Determine the [x, y] coordinate at the center of the cell enclosing the given text.  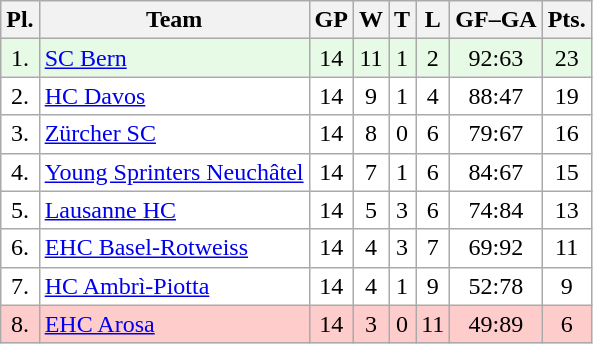
84:67 [496, 172]
Pl. [20, 20]
Zürcher SC [174, 134]
4. [20, 172]
T [402, 20]
HC Ambrì-Piotta [174, 286]
92:63 [496, 58]
74:84 [496, 210]
3. [20, 134]
8 [370, 134]
Pts. [566, 20]
HC Davos [174, 96]
88:47 [496, 96]
52:78 [496, 286]
15 [566, 172]
5 [370, 210]
EHC Basel-Rotweiss [174, 248]
5. [20, 210]
EHC Arosa [174, 324]
49:89 [496, 324]
W [370, 20]
2 [433, 58]
8. [20, 324]
GF–GA [496, 20]
Young Sprinters Neuchâtel [174, 172]
GP [331, 20]
L [433, 20]
23 [566, 58]
16 [566, 134]
SC Bern [174, 58]
7. [20, 286]
2. [20, 96]
1. [20, 58]
6. [20, 248]
Team [174, 20]
13 [566, 210]
Lausanne HC [174, 210]
79:67 [496, 134]
69:92 [496, 248]
19 [566, 96]
